Detect which cell encompasses the target text, then output its (X, Y) center coordinate. 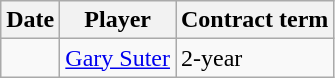
Date (30, 20)
Contract term (255, 20)
Gary Suter (118, 58)
2-year (255, 58)
Player (118, 20)
